Capture the cell that displays the provided text and extract its [x, y] central coordinate. 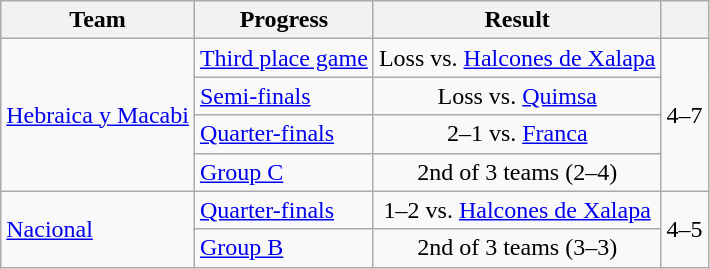
Third place game [284, 58]
4–7 [684, 115]
1–2 vs. Halcones de Xalapa [517, 210]
4–5 [684, 229]
Loss vs. Quimsa [517, 96]
Progress [284, 20]
2–1 vs. Franca [517, 134]
Semi-finals [284, 96]
Nacional [98, 229]
Loss vs. Halcones de Xalapa [517, 58]
Result [517, 20]
2nd of 3 teams (2–4) [517, 172]
Team [98, 20]
Group B [284, 248]
Hebraica y Macabi [98, 115]
Group C [284, 172]
2nd of 3 teams (3–3) [517, 248]
